Pinpoint the cell where the given text exists, returning its (x, y) midpoint coordinate. 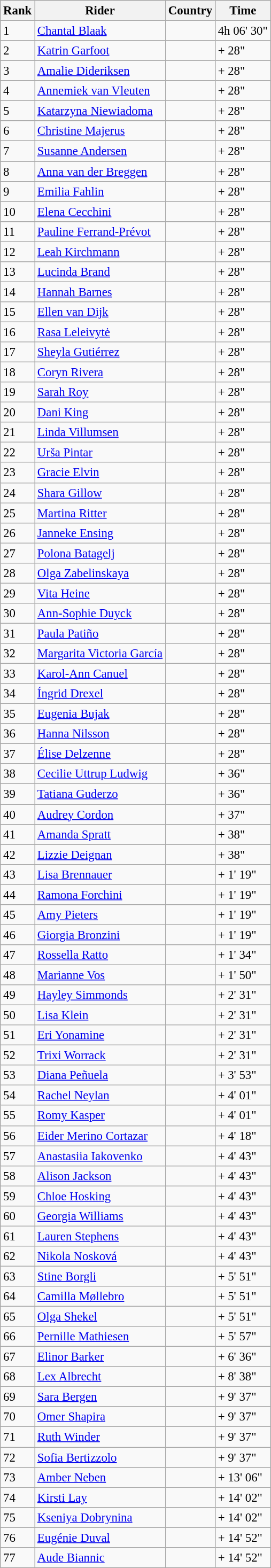
36 (18, 734)
10 (18, 212)
Marianne Vos (100, 975)
Paula Patiño (100, 633)
Hayley Simmonds (100, 995)
Sheyla Gutiérrez (100, 352)
Country (190, 11)
35 (18, 714)
61 (18, 1236)
Audrey Cordon (100, 814)
Trixi Worrack (100, 1055)
Lex Albrecht (100, 1377)
70 (18, 1417)
63 (18, 1276)
51 (18, 1035)
Eugénie Duval (100, 1538)
39 (18, 794)
47 (18, 955)
Kirsti Lay (100, 1497)
69 (18, 1397)
Christine Majerus (100, 131)
65 (18, 1317)
40 (18, 814)
9 (18, 191)
+ 3' 53" (243, 1075)
66 (18, 1337)
73 (18, 1477)
44 (18, 895)
27 (18, 553)
75 (18, 1517)
34 (18, 694)
49 (18, 995)
Eri Yonamine (100, 1035)
53 (18, 1075)
Elinor Barker (100, 1357)
Katrin Garfoot (100, 51)
4 (18, 91)
Emilia Fahlin (100, 191)
24 (18, 493)
Sarah Roy (100, 392)
Dani King (100, 413)
Martina Ritter (100, 513)
52 (18, 1055)
Lisa Klein (100, 1015)
Rasa Leleivytė (100, 332)
Kseniya Dobrynina (100, 1517)
48 (18, 975)
5 (18, 111)
Élise Delzenne (100, 754)
Stine Borgli (100, 1276)
Omer Shapira (100, 1417)
6 (18, 131)
Elena Cecchini (100, 212)
Lauren Stephens (100, 1236)
11 (18, 231)
Chantal Blaak (100, 31)
+ 13' 06" (243, 1477)
Ann-Sophie Duyck (100, 614)
Karol-Ann Canuel (100, 674)
+ 1' 34" (243, 955)
Olga Shekel (100, 1317)
Pernille Mathiesen (100, 1337)
Hannah Barnes (100, 292)
Tatiana Guderzo (100, 794)
76 (18, 1538)
Shara Gillow (100, 493)
Lucinda Brand (100, 272)
Ellen van Dijk (100, 312)
74 (18, 1497)
41 (18, 834)
1 (18, 31)
Georgia Williams (100, 1216)
Lizzie Deignan (100, 855)
16 (18, 332)
Annemiek van Vleuten (100, 91)
46 (18, 935)
+ 8' 38" (243, 1377)
+ 5' 57" (243, 1337)
Olga Zabelinskaya (100, 573)
23 (18, 473)
18 (18, 372)
Amber Neben (100, 1477)
7 (18, 151)
67 (18, 1357)
72 (18, 1457)
Eugenia Bujak (100, 714)
Romy Kasper (100, 1116)
Janneke Ensing (100, 533)
68 (18, 1377)
+ 37" (243, 814)
Lisa Brennauer (100, 874)
Pauline Ferrand-Prévot (100, 231)
+ 4' 18" (243, 1136)
29 (18, 593)
Eider Merino Cortazar (100, 1136)
59 (18, 1196)
2 (18, 51)
Katarzyna Niewiadoma (100, 111)
Anastasiia Iakovenko (100, 1156)
Leah Kirchmann (100, 252)
+ 1' 50" (243, 975)
Margarita Victoria García (100, 654)
77 (18, 1558)
19 (18, 392)
Anna van der Breggen (100, 172)
8 (18, 172)
15 (18, 312)
30 (18, 614)
Gracie Elvin (100, 473)
38 (18, 774)
54 (18, 1096)
Aude Biannic (100, 1558)
13 (18, 272)
+ 6' 36" (243, 1357)
Polona Batagelj (100, 553)
Susanne Andersen (100, 151)
Linda Villumsen (100, 432)
Time (243, 11)
33 (18, 674)
58 (18, 1176)
Amy Pieters (100, 915)
55 (18, 1116)
57 (18, 1156)
17 (18, 352)
22 (18, 453)
60 (18, 1216)
Urša Pintar (100, 453)
42 (18, 855)
Rank (18, 11)
37 (18, 754)
56 (18, 1136)
71 (18, 1437)
31 (18, 633)
Ruth Winder (100, 1437)
Hanna Nilsson (100, 734)
62 (18, 1256)
Chloe Hosking (100, 1196)
Sara Bergen (100, 1397)
50 (18, 1015)
Rider (100, 11)
21 (18, 432)
Alison Jackson (100, 1176)
Rachel Neylan (100, 1096)
14 (18, 292)
25 (18, 513)
Sofia Bertizzolo (100, 1457)
Coryn Rivera (100, 372)
Amalie Dideriksen (100, 71)
Vita Heine (100, 593)
26 (18, 533)
64 (18, 1297)
43 (18, 874)
Giorgia Bronzini (100, 935)
Nikola Nosková (100, 1256)
Camilla Møllebro (100, 1297)
Rossella Ratto (100, 955)
20 (18, 413)
45 (18, 915)
Cecilie Uttrup Ludwig (100, 774)
28 (18, 573)
Ramona Forchini (100, 895)
3 (18, 71)
4h 06' 30" (243, 31)
Amanda Spratt (100, 834)
32 (18, 654)
Diana Peñuela (100, 1075)
12 (18, 252)
Íngrid Drexel (100, 694)
